Output the [X, Y] coordinate of the center of the cell containing the given text.  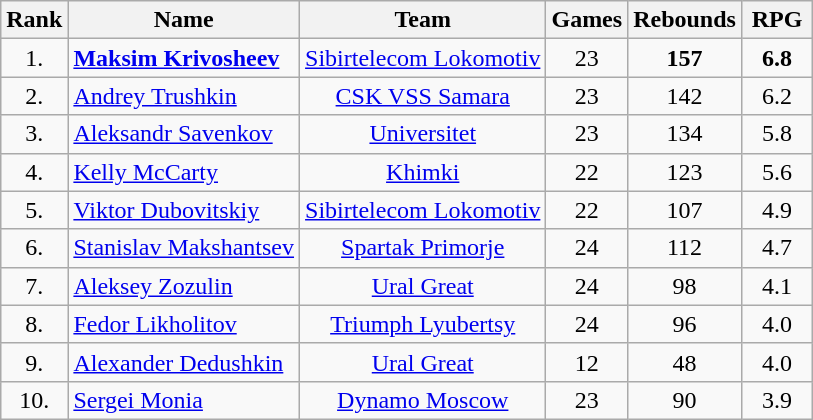
Triumph Lyubertsy [423, 324]
9. [34, 362]
98 [685, 286]
8. [34, 324]
Rebounds [685, 20]
3. [34, 134]
6.2 [776, 96]
Viktor Dubovitskiy [184, 210]
12 [587, 362]
2. [34, 96]
RPG [776, 20]
4.7 [776, 248]
Aleksey Zozulin [184, 286]
112 [685, 248]
1. [34, 58]
5. [34, 210]
7. [34, 286]
Andrey Trushkin [184, 96]
Fedor Likholitov [184, 324]
90 [685, 400]
10. [34, 400]
4.9 [776, 210]
134 [685, 134]
Dynamo Moscow [423, 400]
Rank [34, 20]
Khimki [423, 172]
Stanislav Makshantsev [184, 248]
142 [685, 96]
Universitet [423, 134]
6.8 [776, 58]
Kelly McCarty [184, 172]
4.1 [776, 286]
48 [685, 362]
6. [34, 248]
157 [685, 58]
Team [423, 20]
5.6 [776, 172]
Sergei Monia [184, 400]
Maksim Krivosheev [184, 58]
4. [34, 172]
96 [685, 324]
Games [587, 20]
Name [184, 20]
5.8 [776, 134]
CSK VSS Samara [423, 96]
123 [685, 172]
Spartak Primorje [423, 248]
Alexander Dedushkin [184, 362]
3.9 [776, 400]
107 [685, 210]
Aleksandr Savenkov [184, 134]
